From the cell containing the given text, extract its center point as [X, Y] coordinate. 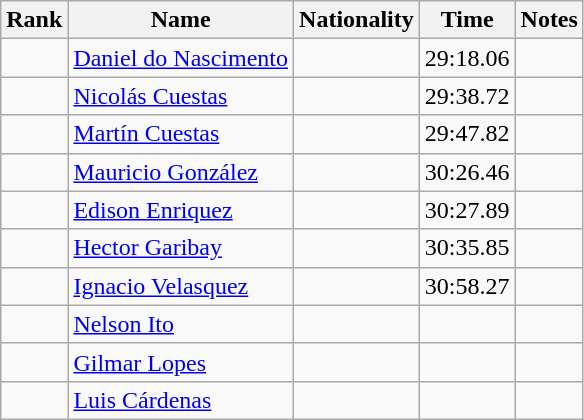
30:26.46 [467, 172]
30:35.85 [467, 248]
Hector Garibay [181, 248]
30:27.89 [467, 210]
Nelson Ito [181, 324]
Time [467, 20]
29:38.72 [467, 96]
Ignacio Velasquez [181, 286]
Martín Cuestas [181, 134]
Notes [549, 20]
29:47.82 [467, 134]
30:58.27 [467, 286]
Name [181, 20]
29:18.06 [467, 58]
Daniel do Nascimento [181, 58]
Edison Enriquez [181, 210]
Rank [34, 20]
Mauricio González [181, 172]
Nicolás Cuestas [181, 96]
Luis Cárdenas [181, 400]
Gilmar Lopes [181, 362]
Nationality [357, 20]
